Scan for the cell matching the given text and deliver its (x, y) coordinate at center. 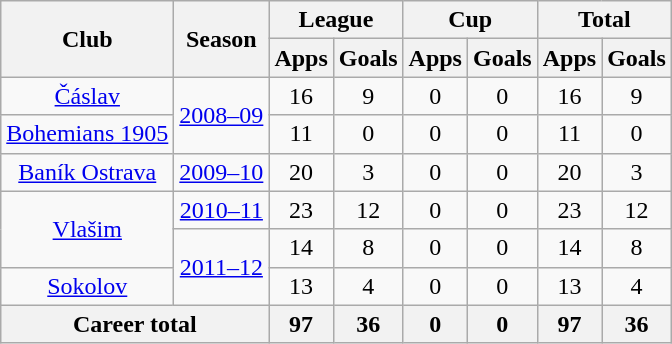
2009–10 (222, 172)
Club (88, 39)
Career total (135, 324)
Baník Ostrava (88, 172)
Season (222, 39)
Total (604, 20)
Cup (470, 20)
2011–12 (222, 267)
Čáslav (88, 96)
Bohemians 1905 (88, 134)
2010–11 (222, 210)
Sokolov (88, 286)
Vlašim (88, 229)
2008–09 (222, 115)
League (336, 20)
